Capture the cell that displays the provided text and extract its (x, y) central coordinate. 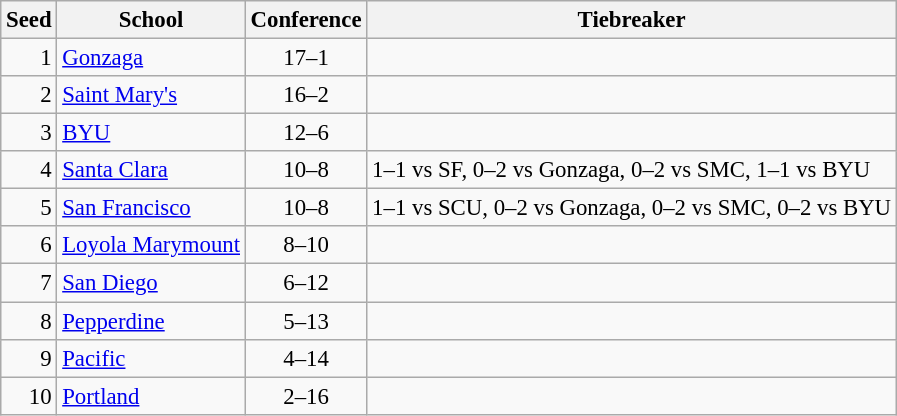
8 (29, 321)
1 (29, 58)
5 (29, 208)
1–1 vs SF, 0–2 vs Gonzaga, 0–2 vs SMC, 1–1 vs BYU (632, 170)
2 (29, 95)
5–13 (306, 321)
6 (29, 245)
7 (29, 283)
3 (29, 133)
16–2 (306, 95)
4 (29, 170)
6–12 (306, 283)
Santa Clara (151, 170)
17–1 (306, 58)
4–14 (306, 358)
Gonzaga (151, 58)
Portland (151, 396)
2–16 (306, 396)
9 (29, 358)
BYU (151, 133)
Pacific (151, 358)
Seed (29, 20)
Loyola Marymount (151, 245)
San Diego (151, 283)
8–10 (306, 245)
San Francisco (151, 208)
10 (29, 396)
Pepperdine (151, 321)
12–6 (306, 133)
Saint Mary's (151, 95)
1–1 vs SCU, 0–2 vs Gonzaga, 0–2 vs SMC, 0–2 vs BYU (632, 208)
Tiebreaker (632, 20)
School (151, 20)
Conference (306, 20)
